Determine the [x, y] coordinate at the center of the cell enclosing the given text.  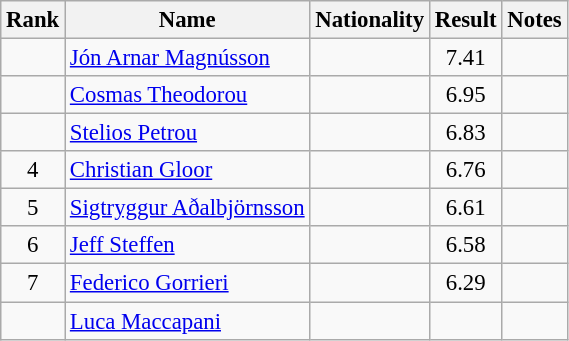
5 [33, 208]
Jón Arnar Magnússon [188, 58]
Luca Maccapani [188, 321]
Jeff Steffen [188, 245]
Nationality [370, 20]
Christian Gloor [188, 170]
6.29 [466, 283]
6.95 [466, 95]
Name [188, 20]
7 [33, 283]
6.76 [466, 170]
Federico Gorrieri [188, 283]
Cosmas Theodorou [188, 95]
6 [33, 245]
6.58 [466, 245]
Sigtryggur Aðalbjörnsson [188, 208]
Result [466, 20]
4 [33, 170]
6.83 [466, 133]
7.41 [466, 58]
Rank [33, 20]
Stelios Petrou [188, 133]
6.61 [466, 208]
Notes [534, 20]
